Find where the given text appears and provide that cell's center as [x, y] coordinate. 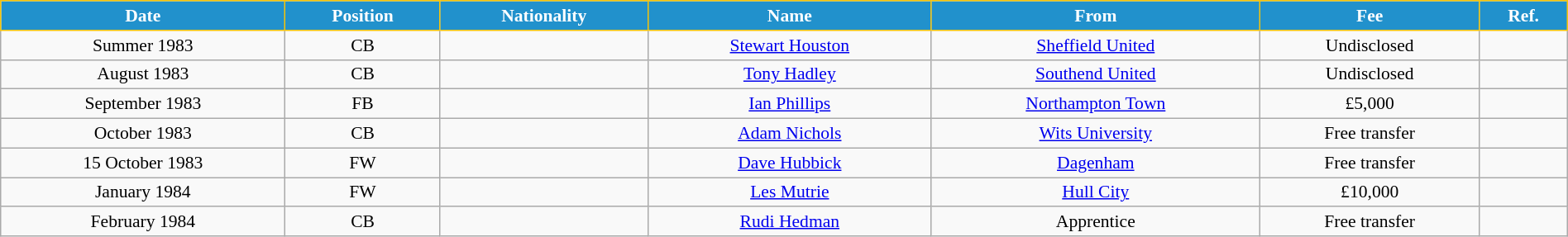
August 1983 [143, 74]
February 1984 [143, 222]
Apprentice [1095, 222]
Southend United [1095, 74]
Ref. [1523, 16]
15 October 1983 [143, 163]
FB [362, 104]
Ian Phillips [789, 104]
Summer 1983 [143, 45]
Tony Hadley [789, 74]
January 1984 [143, 192]
Wits University [1095, 134]
Nationality [544, 16]
Position [362, 16]
Northampton Town [1095, 104]
Les Mutrie [789, 192]
Stewart Houston [789, 45]
October 1983 [143, 134]
Adam Nichols [789, 134]
Fee [1370, 16]
Name [789, 16]
£10,000 [1370, 192]
Dave Hubbick [789, 163]
September 1983 [143, 104]
Date [143, 16]
£5,000 [1370, 104]
Sheffield United [1095, 45]
Hull City [1095, 192]
From [1095, 16]
Dagenham [1095, 163]
Rudi Hedman [789, 222]
